For the text-containing cell, return its midpoint in [X, Y] coordinate format. 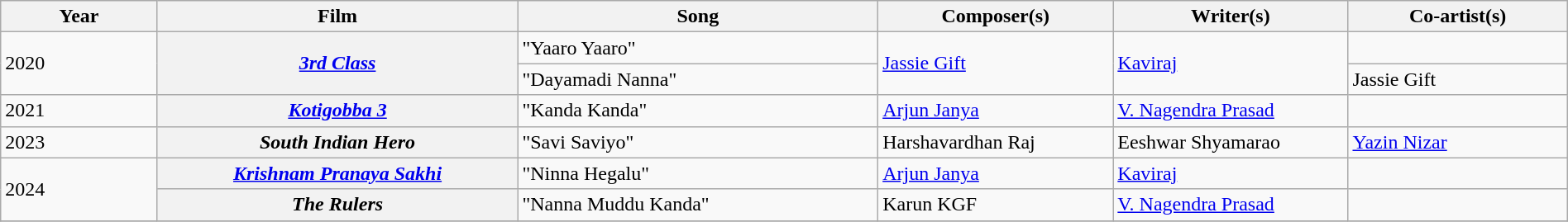
"Ninna Hegalu" [698, 173]
"Yaaro Yaaro" [698, 48]
Karun KGF [996, 205]
Film [337, 17]
2020 [79, 64]
"Nanna Muddu Kanda" [698, 205]
"Dayamadi Nanna" [698, 79]
Song [698, 17]
3rd Class [337, 64]
Harshavardhan Raj [996, 142]
Kotigobba 3 [337, 111]
Writer(s) [1231, 17]
Yazin Nizar [1457, 142]
Co-artist(s) [1457, 17]
"Savi Saviyo" [698, 142]
The Rulers [337, 205]
2024 [79, 189]
Eeshwar Shyamarao [1231, 142]
South Indian Hero [337, 142]
Year [79, 17]
Composer(s) [996, 17]
2023 [79, 142]
"Kanda Kanda" [698, 111]
Krishnam Pranaya Sakhi [337, 173]
2021 [79, 111]
